Search for the cell housing the specified text and yield its (x, y) center coordinate. 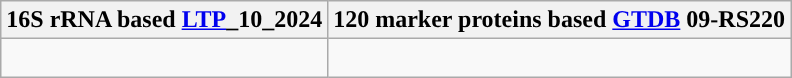
16S rRNA based LTP_10_2024 (164, 20)
120 marker proteins based GTDB 09-RS220 (560, 20)
